Return (X, Y) of the center of cell containing provided text 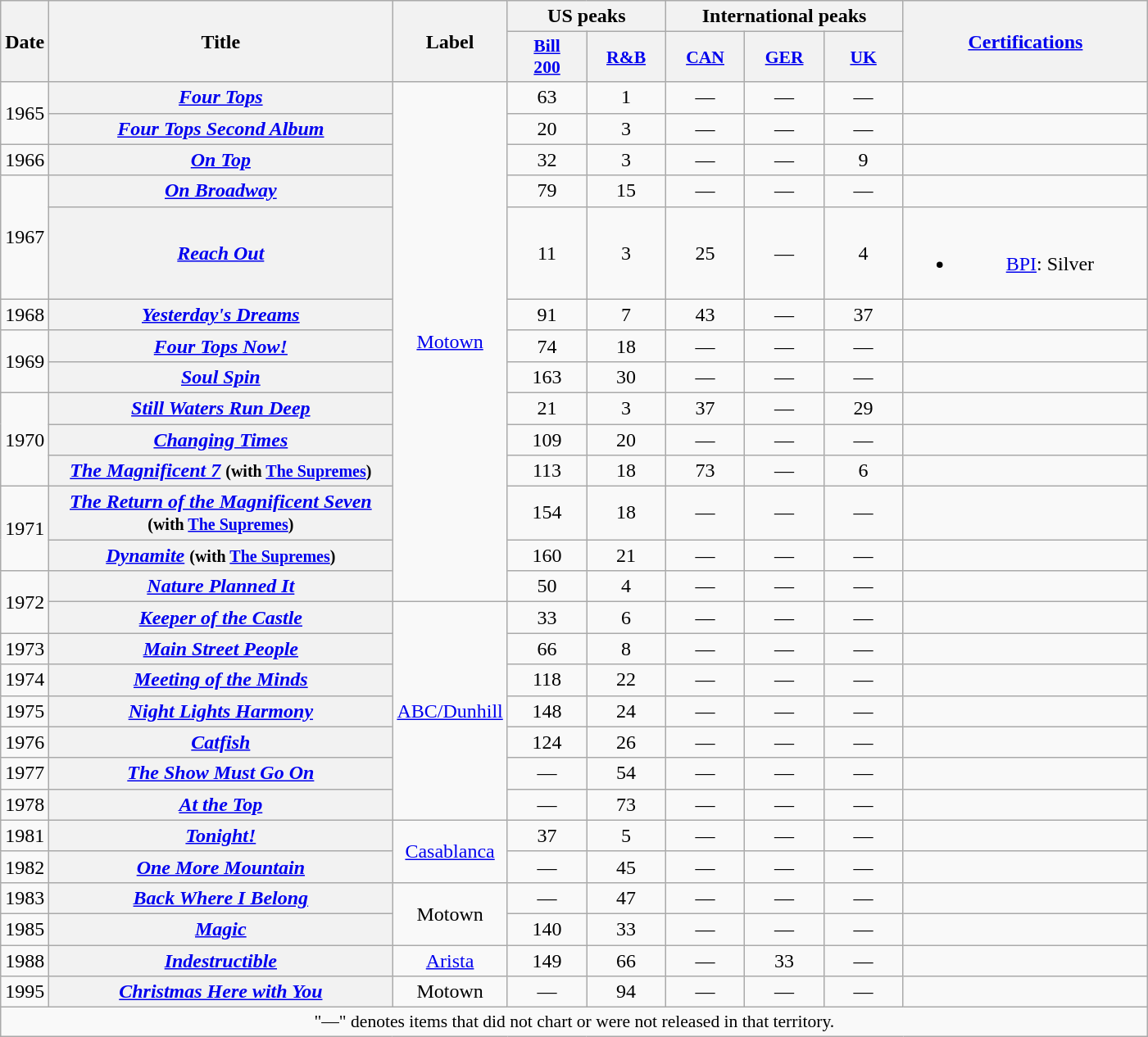
1969 (25, 361)
One More Mountain (221, 867)
The Show Must Go On (221, 773)
Changing Times (221, 440)
The Return of the Magnificent Seven(with The Supremes) (221, 513)
Yesterday's Dreams (221, 315)
1968 (25, 315)
ABC/Dunhill (450, 711)
On Top (221, 160)
BPI: Silver (1026, 252)
9 (864, 160)
25 (705, 252)
Tonight! (221, 835)
Four Tops Second Album (221, 129)
Title (221, 41)
Still Waters Run Deep (221, 408)
UK (864, 57)
Dynamite (with The Supremes) (221, 555)
Casablanca (450, 851)
1978 (25, 804)
1977 (25, 773)
26 (626, 742)
At the Top (221, 804)
Four Tops (221, 97)
"—" denotes items that did not chart or were not released in that territory. (574, 1022)
8 (626, 649)
Certifications (1026, 41)
CAN (705, 57)
Label (450, 41)
1 (626, 97)
Keeper of the Castle (221, 618)
1975 (25, 711)
Christmas Here with You (221, 992)
7 (626, 315)
1976 (25, 742)
118 (547, 680)
140 (547, 929)
94 (626, 992)
154 (547, 513)
Four Tops Now! (221, 346)
148 (547, 711)
Meeting of the Minds (221, 680)
International peaks (784, 16)
Reach Out (221, 252)
1970 (25, 439)
32 (547, 160)
R&B (626, 57)
The Magnificent 7 (with The Supremes) (221, 471)
Arista (450, 961)
11 (547, 252)
63 (547, 97)
160 (547, 555)
Night Lights Harmony (221, 711)
91 (547, 315)
1985 (25, 929)
24 (626, 711)
Main Street People (221, 649)
5 (626, 835)
43 (705, 315)
79 (547, 191)
Nature Planned It (221, 586)
Back Where I Belong (221, 898)
1966 (25, 160)
113 (547, 471)
Magic (221, 929)
109 (547, 440)
Soul Spin (221, 377)
1972 (25, 602)
1983 (25, 898)
1995 (25, 992)
Catfish (221, 742)
1982 (25, 867)
30 (626, 377)
22 (626, 680)
29 (864, 408)
Indestructible (221, 961)
47 (626, 898)
1981 (25, 835)
US peaks (587, 16)
Bill200 (547, 57)
149 (547, 961)
15 (626, 191)
On Broadway (221, 191)
45 (626, 867)
1965 (25, 113)
1973 (25, 649)
74 (547, 346)
Date (25, 41)
1971 (25, 529)
1974 (25, 680)
1988 (25, 961)
1967 (25, 238)
54 (626, 773)
GER (785, 57)
50 (547, 586)
163 (547, 377)
124 (547, 742)
